Output the [X, Y] coordinate of the center of the cell containing the given text.  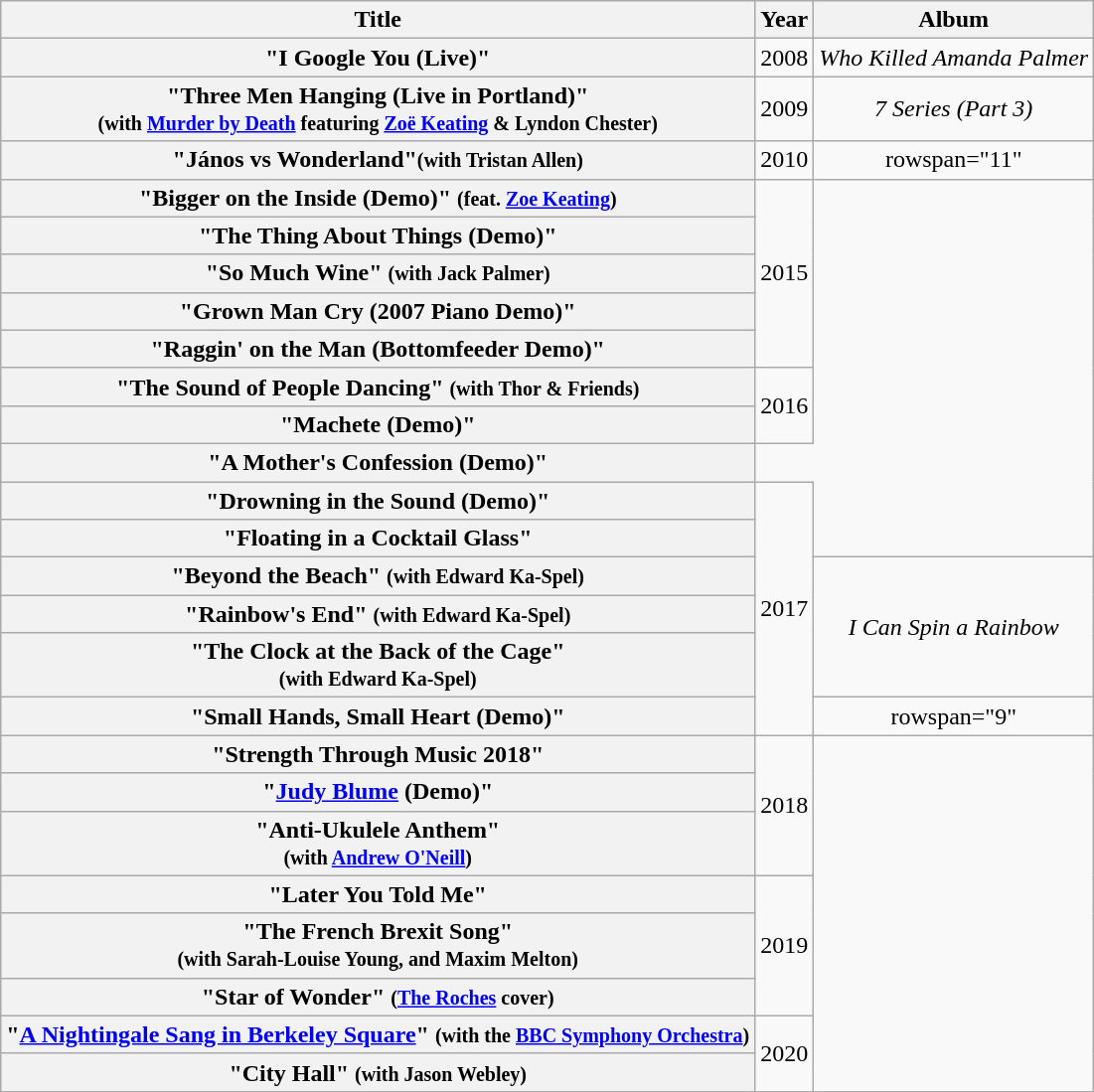
"Later You Told Me" [378, 894]
"A Nightingale Sang in Berkeley Square" (with the BBC Symphony Orchestra) [378, 1034]
"The French Brexit Song"(with Sarah-Louise Young, and Maxim Melton) [378, 946]
2009 [785, 109]
2019 [785, 946]
"The Sound of People Dancing" (with Thor & Friends) [378, 387]
"Machete (Demo)" [378, 424]
"Floating in a Cocktail Glass" [378, 539]
Title [378, 20]
"The Thing About Things (Demo)" [378, 235]
"Strength Through Music 2018" [378, 754]
2015 [785, 273]
"Grown Man Cry (2007 Piano Demo)" [378, 311]
"A Mother's Confession (Demo)" [378, 462]
"Beyond the Beach" (with Edward Ka-Spel) [378, 576]
2016 [785, 405]
"Anti-Ukulele Anthem"(with Andrew O'Neill) [378, 843]
Who Killed Amanda Palmer [954, 58]
2020 [785, 1053]
rowspan="9" [954, 716]
"Star of Wonder" (The Roches cover) [378, 997]
"I Google You (Live)" [378, 58]
2008 [785, 58]
"Raggin' on the Man (Bottomfeeder Demo)" [378, 349]
2017 [785, 608]
I Can Spin a Rainbow [954, 628]
rowspan="11" [954, 160]
7 Series (Part 3) [954, 109]
"Rainbow's End" (with Edward Ka-Spel) [378, 614]
"Drowning in the Sound (Demo)" [378, 500]
2010 [785, 160]
"City Hall" (with Jason Webley) [378, 1072]
"So Much Wine" (with Jack Palmer) [378, 273]
"Small Hands, Small Heart (Demo)" [378, 716]
Year [785, 20]
"Three Men Hanging (Live in Portland)"(with Murder by Death featuring Zoë Keating & Lyndon Chester) [378, 109]
"Judy Blume (Demo)" [378, 792]
"Bigger on the Inside (Demo)" (feat. Zoe Keating) [378, 198]
"The Clock at the Back of the Cage"(with Edward Ka-Spel) [378, 666]
Album [954, 20]
2018 [785, 805]
"János vs Wonderland"(with Tristan Allen) [378, 160]
